Return [x, y] of the center of cell containing provided text 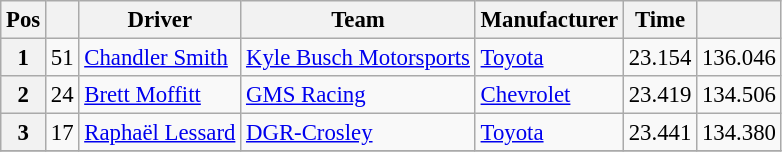
51 [62, 58]
Kyle Busch Motorsports [358, 58]
Manufacturer [549, 20]
134.380 [740, 133]
Pos [24, 20]
2 [24, 95]
23.419 [660, 95]
17 [62, 133]
24 [62, 95]
3 [24, 133]
134.506 [740, 95]
GMS Racing [358, 95]
Time [660, 20]
Brett Moffitt [160, 95]
Raphaël Lessard [160, 133]
Team [358, 20]
23.154 [660, 58]
Chandler Smith [160, 58]
1 [24, 58]
136.046 [740, 58]
Chevrolet [549, 95]
23.441 [660, 133]
DGR-Crosley [358, 133]
Driver [160, 20]
